Identify which cell holds the provided text, then report its [x, y] central coordinate. 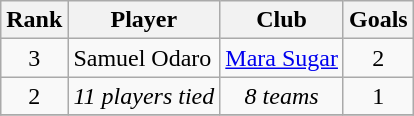
Goals [378, 20]
Samuel Odaro [144, 58]
1 [378, 96]
Club [282, 20]
Mara Sugar [282, 58]
8 teams [282, 96]
3 [34, 58]
11 players tied [144, 96]
Player [144, 20]
Rank [34, 20]
